Pinpoint the cell where the given text exists, returning its (x, y) midpoint coordinate. 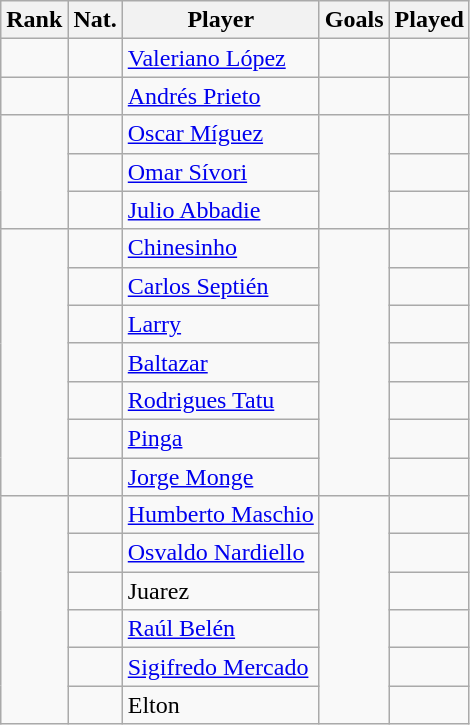
Andrés Prieto (220, 96)
Humberto Maschio (220, 515)
Nat. (95, 20)
Player (220, 20)
Chinesinho (220, 248)
Jorge Monge (220, 477)
Larry (220, 324)
Elton (220, 705)
Raúl Belén (220, 629)
Osvaldo Nardiello (220, 553)
Juarez (220, 591)
Valeriano López (220, 58)
Baltazar (220, 362)
Rank (34, 20)
Played (429, 20)
Carlos Septién (220, 286)
Oscar Míguez (220, 134)
Julio Abbadie (220, 210)
Sigifredo Mercado (220, 667)
Rodrigues Tatu (220, 400)
Pinga (220, 438)
Goals (354, 20)
Omar Sívori (220, 172)
